Identify which cell holds the provided text, then report its (X, Y) central coordinate. 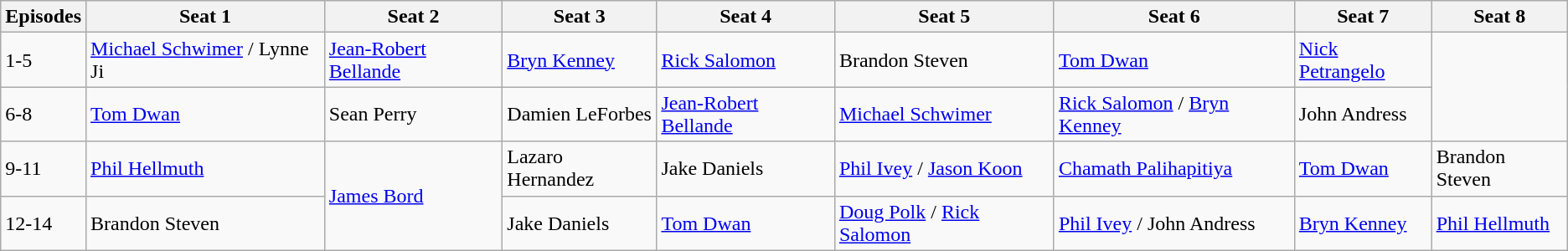
Seat 7 (1363, 17)
Rick Salomon (745, 60)
Michael Schwimer (944, 114)
John Andress (1363, 114)
Damien LeForbes (580, 114)
Michael Schwimer / Lynne Ji (206, 60)
James Bord (413, 196)
6-8 (44, 114)
Seat 4 (745, 17)
1-5 (44, 60)
Episodes (44, 17)
9-11 (44, 169)
Seat 2 (413, 17)
Seat 8 (1499, 17)
Rick Salomon / Bryn Kenney (1174, 114)
Sean Perry (413, 114)
Seat 3 (580, 17)
12-14 (44, 223)
Chamath Palihapitiya (1174, 169)
Seat 5 (944, 17)
Phil Ivey / Jason Koon (944, 169)
Doug Polk / Rick Salomon (944, 223)
Seat 6 (1174, 17)
Nick Petrangelo (1363, 60)
Lazaro Hernandez (580, 169)
Seat 1 (206, 17)
Phil Ivey / John Andress (1174, 223)
